Extract the (x, y) coordinate from the center of the cell holding the provided text.  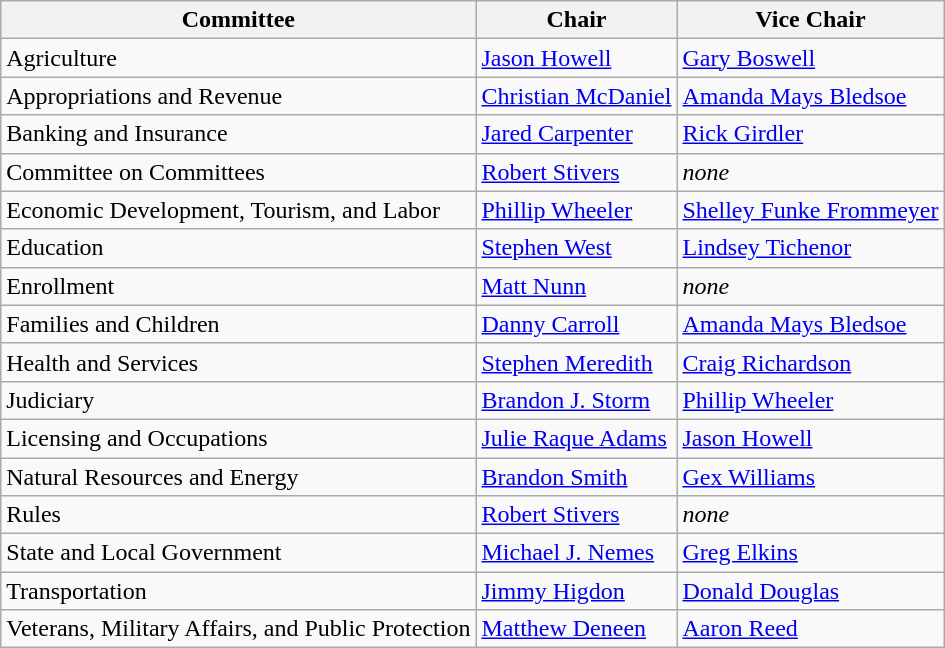
Enrollment (238, 286)
Greg Elkins (810, 553)
Veterans, Military Affairs, and Public Protection (238, 629)
Transportation (238, 591)
Agriculture (238, 58)
Economic Development, Tourism, and Labor (238, 210)
Stephen Meredith (576, 362)
Vice Chair (810, 20)
Christian McDaniel (576, 96)
Donald Douglas (810, 591)
Lindsey Tichenor (810, 248)
Chair (576, 20)
Danny Carroll (576, 324)
Craig Richardson (810, 362)
Licensing and Occupations (238, 438)
Brandon Smith (576, 477)
Brandon J. Storm (576, 400)
Jared Carpenter (576, 134)
Families and Children (238, 324)
State and Local Government (238, 553)
Education (238, 248)
Gex Williams (810, 477)
Matt Nunn (576, 286)
Julie Raque Adams (576, 438)
Shelley Funke Frommeyer (810, 210)
Jimmy Higdon (576, 591)
Matthew Deneen (576, 629)
Rules (238, 515)
Health and Services (238, 362)
Gary Boswell (810, 58)
Appropriations and Revenue (238, 96)
Aaron Reed (810, 629)
Stephen West (576, 248)
Banking and Insurance (238, 134)
Michael J. Nemes (576, 553)
Natural Resources and Energy (238, 477)
Rick Girdler (810, 134)
Committee (238, 20)
Judiciary (238, 400)
Committee on Committees (238, 172)
